Provide the (x, y) coordinate of the cell's center where the given text is located.  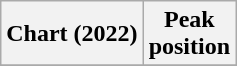
Peakposition (189, 34)
Chart (2022) (72, 34)
